Extract the [X, Y] coordinate from the center of the cell holding the provided text.  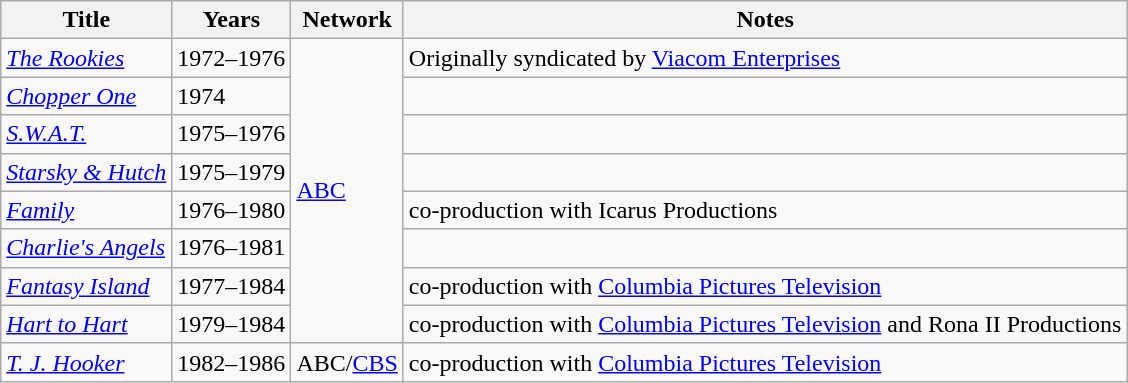
1977–1984 [232, 286]
Notes [765, 20]
Family [86, 210]
Chopper One [86, 96]
Originally syndicated by Viacom Enterprises [765, 58]
Starsky & Hutch [86, 172]
Years [232, 20]
1974 [232, 96]
ABC [347, 191]
Title [86, 20]
S.W.A.T. [86, 134]
Hart to Hart [86, 324]
1975–1976 [232, 134]
1976–1981 [232, 248]
co-production with Columbia Pictures Television and Rona II Productions [765, 324]
Network [347, 20]
The Rookies [86, 58]
1979–1984 [232, 324]
1972–1976 [232, 58]
1976–1980 [232, 210]
1975–1979 [232, 172]
co-production with Icarus Productions [765, 210]
T. J. Hooker [86, 362]
Charlie's Angels [86, 248]
1982–1986 [232, 362]
ABC/CBS [347, 362]
Fantasy Island [86, 286]
